Locate the cell with the specified text and output its (X, Y) center coordinate. 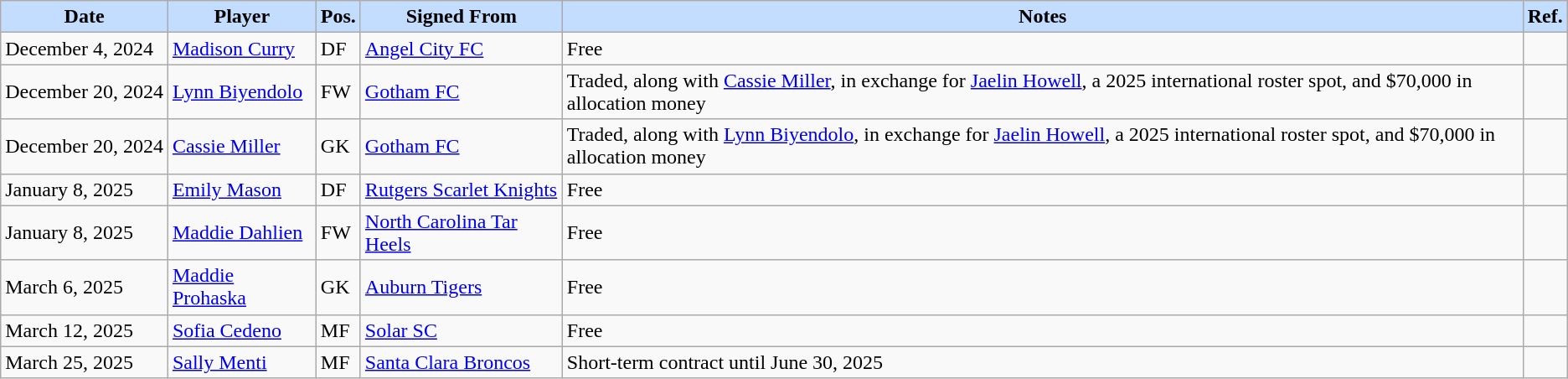
Lynn Biyendolo (241, 92)
Solar SC (461, 330)
Santa Clara Broncos (461, 362)
Emily Mason (241, 189)
March 6, 2025 (85, 287)
Date (85, 17)
Traded, along with Cassie Miller, in exchange for Jaelin Howell, a 2025 international roster spot, and $70,000 in allocation money (1042, 92)
December 4, 2024 (85, 49)
Rutgers Scarlet Knights (461, 189)
March 12, 2025 (85, 330)
Sally Menti (241, 362)
Signed From (461, 17)
Angel City FC (461, 49)
Maddie Dahlien (241, 233)
Traded, along with Lynn Biyendolo, in exchange for Jaelin Howell, a 2025 international roster spot, and $70,000 in allocation money (1042, 146)
Notes (1042, 17)
Sofia Cedeno (241, 330)
Auburn Tigers (461, 287)
Player (241, 17)
North Carolina Tar Heels (461, 233)
Short-term contract until June 30, 2025 (1042, 362)
Cassie Miller (241, 146)
Maddie Prohaska (241, 287)
March 25, 2025 (85, 362)
Pos. (338, 17)
Madison Curry (241, 49)
Ref. (1545, 17)
